Capture the cell that displays the provided text and extract its [X, Y] central coordinate. 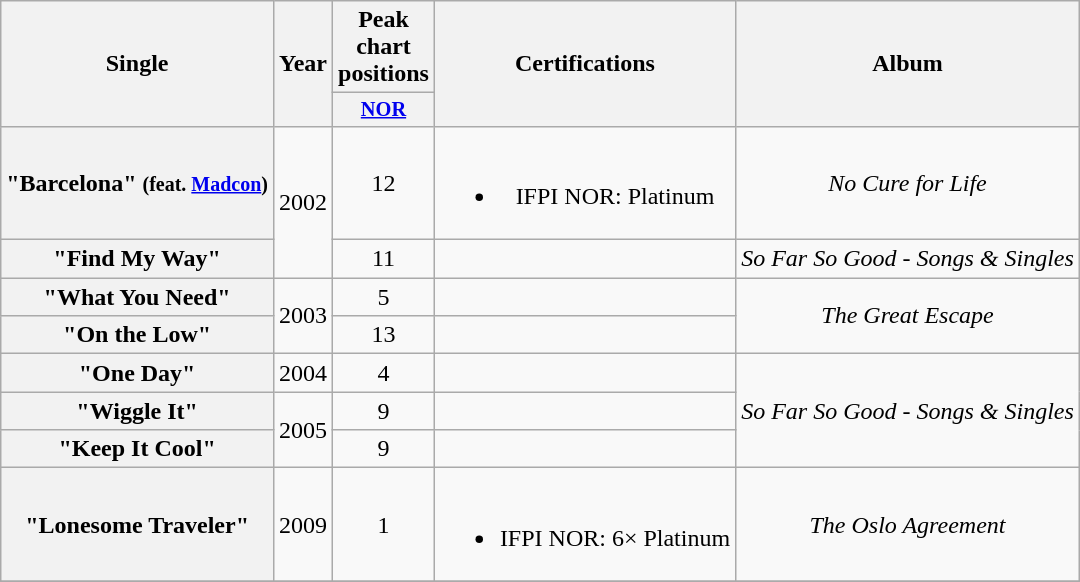
Certifications [584, 64]
"Find My Way" [138, 259]
5 [384, 297]
Peak chart positions [384, 47]
11 [384, 259]
4 [384, 373]
The Oslo Agreement [908, 524]
IFPI NOR: Platinum [584, 182]
Album [908, 64]
Single [138, 64]
IFPI NOR: 6× Platinum [584, 524]
"Wiggle It" [138, 411]
2003 [304, 316]
2004 [304, 373]
"What You Need" [138, 297]
The Great Escape [908, 316]
"One Day" [138, 373]
2005 [304, 430]
"Keep It Cool" [138, 449]
"On the Low" [138, 335]
2009 [304, 524]
1 [384, 524]
NOR [384, 110]
No Cure for Life [908, 182]
2002 [304, 202]
"Lonesome Traveler" [138, 524]
"Barcelona" (feat. Madcon) [138, 182]
Year [304, 64]
12 [384, 182]
13 [384, 335]
